Locate the cell with the specified text and output its [X, Y] center coordinate. 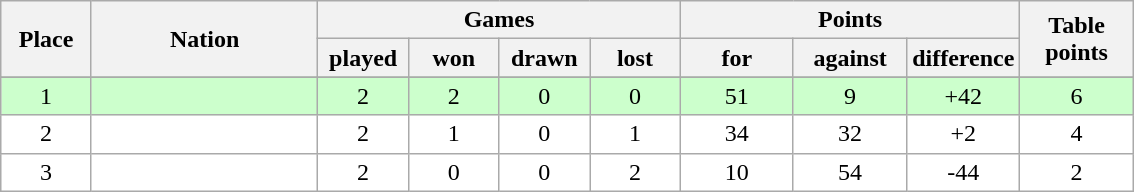
Nation [204, 39]
10 [736, 172]
Games [499, 20]
difference [964, 58]
Points [850, 20]
drawn [544, 58]
Tablepoints [1076, 39]
51 [736, 96]
lost [636, 58]
played [364, 58]
won [454, 58]
32 [850, 134]
+2 [964, 134]
-44 [964, 172]
Place [46, 39]
34 [736, 134]
against [850, 58]
+42 [964, 96]
9 [850, 96]
for [736, 58]
4 [1076, 134]
3 [46, 172]
6 [1076, 96]
54 [850, 172]
